Detect which cell encompasses the target text, then output its (x, y) center coordinate. 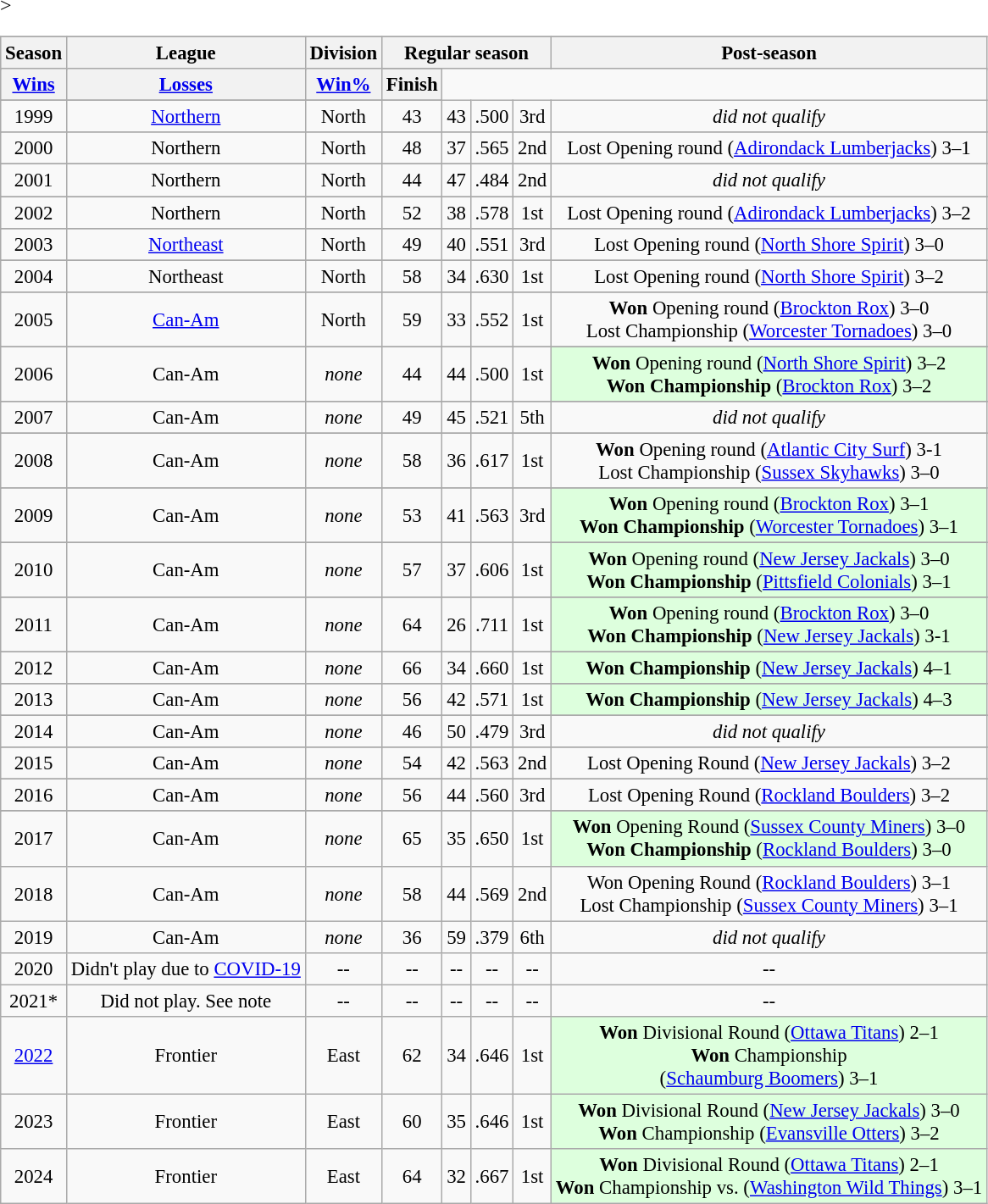
2003 (34, 244)
57 (412, 569)
2020 (34, 968)
Post-season (769, 53)
Season (34, 53)
Won Championship (New Jersey Jackals) 4–1 (769, 668)
6th (532, 937)
62 (412, 1055)
.569 (491, 893)
54 (412, 763)
2022 (34, 1055)
1999 (34, 117)
32 (456, 1176)
Lost Opening round (Adirondack Lumberjacks) 3–1 (769, 148)
53 (412, 515)
Lost Opening round (Adirondack Lumberjacks) 3–2 (769, 213)
2015 (34, 763)
2023 (34, 1122)
.606 (491, 569)
.521 (491, 417)
.560 (491, 796)
.551 (491, 244)
Finish (412, 85)
Won Divisional Round (Ottawa Titans) 2–1 Won Championship vs. (Washington Wild Things) 3–1 (769, 1176)
.660 (491, 668)
2013 (34, 700)
.484 (491, 180)
Lost Opening round (North Shore Spirit) 3–0 (769, 244)
Won Championship (New Jersey Jackals) 4–3 (769, 700)
Won Opening round (Brockton Rox) 3–0Lost Championship (Worcester Tornadoes) 3–0 (769, 319)
Won Opening round (North Shore Spirit) 3–2Won Championship (Brockton Rox) 3–2 (769, 375)
40 (456, 244)
Did not play. See note (186, 1001)
Losses (186, 85)
Won Divisional Round (New Jersey Jackals) 3–0 Won Championship (Evansville Otters) 3–2 (769, 1122)
2018 (34, 893)
2019 (34, 937)
Lost Opening Round (Rockland Boulders) 3–2 (769, 796)
2024 (34, 1176)
League (186, 53)
.650 (491, 839)
50 (456, 732)
Won Opening round (Brockton Rox) 3–0Won Championship (New Jersey Jackals) 3-1 (769, 625)
Wins (34, 85)
33 (456, 319)
48 (412, 148)
2021* (34, 1001)
Lost Opening Round (New Jersey Jackals) 3–2 (769, 763)
45 (456, 417)
2004 (34, 276)
2000 (34, 148)
.565 (491, 148)
.617 (491, 461)
.711 (491, 625)
Won Opening Round (Sussex County Miners) 3–0 Won Championship (Rockland Boulders) 3–0 (769, 839)
.571 (491, 700)
2002 (34, 213)
2001 (34, 180)
Win% (343, 85)
2011 (34, 625)
46 (412, 732)
.578 (491, 213)
2012 (34, 668)
Division (343, 53)
Didn't play due to COVID-19 (186, 968)
5th (532, 417)
26 (456, 625)
2005 (34, 319)
Won Opening Round (Rockland Boulders) 3–1 Lost Championship (Sussex County Miners) 3–1 (769, 893)
2010 (34, 569)
66 (412, 668)
2009 (34, 515)
Won Divisional Round (Ottawa Titans) 2–1 Won Championship(Schaumburg Boomers) 3–1 (769, 1055)
.552 (491, 319)
41 (456, 515)
.630 (491, 276)
.379 (491, 937)
Lost Opening round (North Shore Spirit) 3–2 (769, 276)
52 (412, 213)
.667 (491, 1176)
47 (456, 180)
2007 (34, 417)
Won Opening round (Brockton Rox) 3–1Won Championship (Worcester Tornadoes) 3–1 (769, 515)
38 (456, 213)
2014 (34, 732)
60 (412, 1122)
2008 (34, 461)
2016 (34, 796)
Regular season (467, 53)
2017 (34, 839)
65 (412, 839)
Won Opening round (New Jersey Jackals) 3–0Won Championship (Pittsfield Colonials) 3–1 (769, 569)
2006 (34, 375)
.479 (491, 732)
Won Opening round (Atlantic City Surf) 3-1Lost Championship (Sussex Skyhawks) 3–0 (769, 461)
